Scan for the cell matching the given text and deliver its [x, y] coordinate at center. 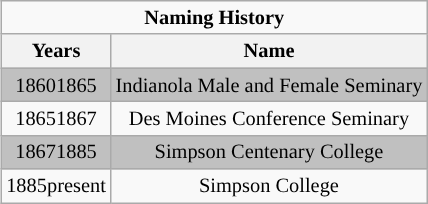
Name [270, 51]
Indianola Male and Female Seminary [270, 85]
Simpson Centenary College [270, 152]
18671885 [56, 152]
Years [56, 51]
18601865 [56, 85]
Naming History [214, 18]
Des Moines Conference Seminary [270, 119]
18651867 [56, 119]
1885present [56, 186]
Simpson College [270, 186]
